Locate the cell with the specified text and output its (X, Y) center coordinate. 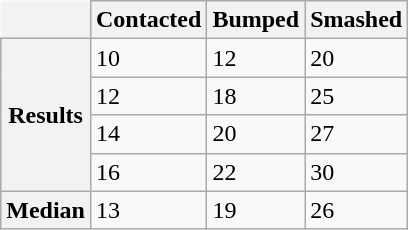
18 (256, 96)
10 (148, 58)
13 (148, 210)
19 (256, 210)
Smashed (356, 20)
14 (148, 134)
22 (256, 172)
Median (46, 210)
26 (356, 210)
30 (356, 172)
Results (46, 115)
Bumped (256, 20)
16 (148, 172)
25 (356, 96)
Contacted (148, 20)
27 (356, 134)
